Determine the [X, Y] coordinate at the center of the cell enclosing the given text.  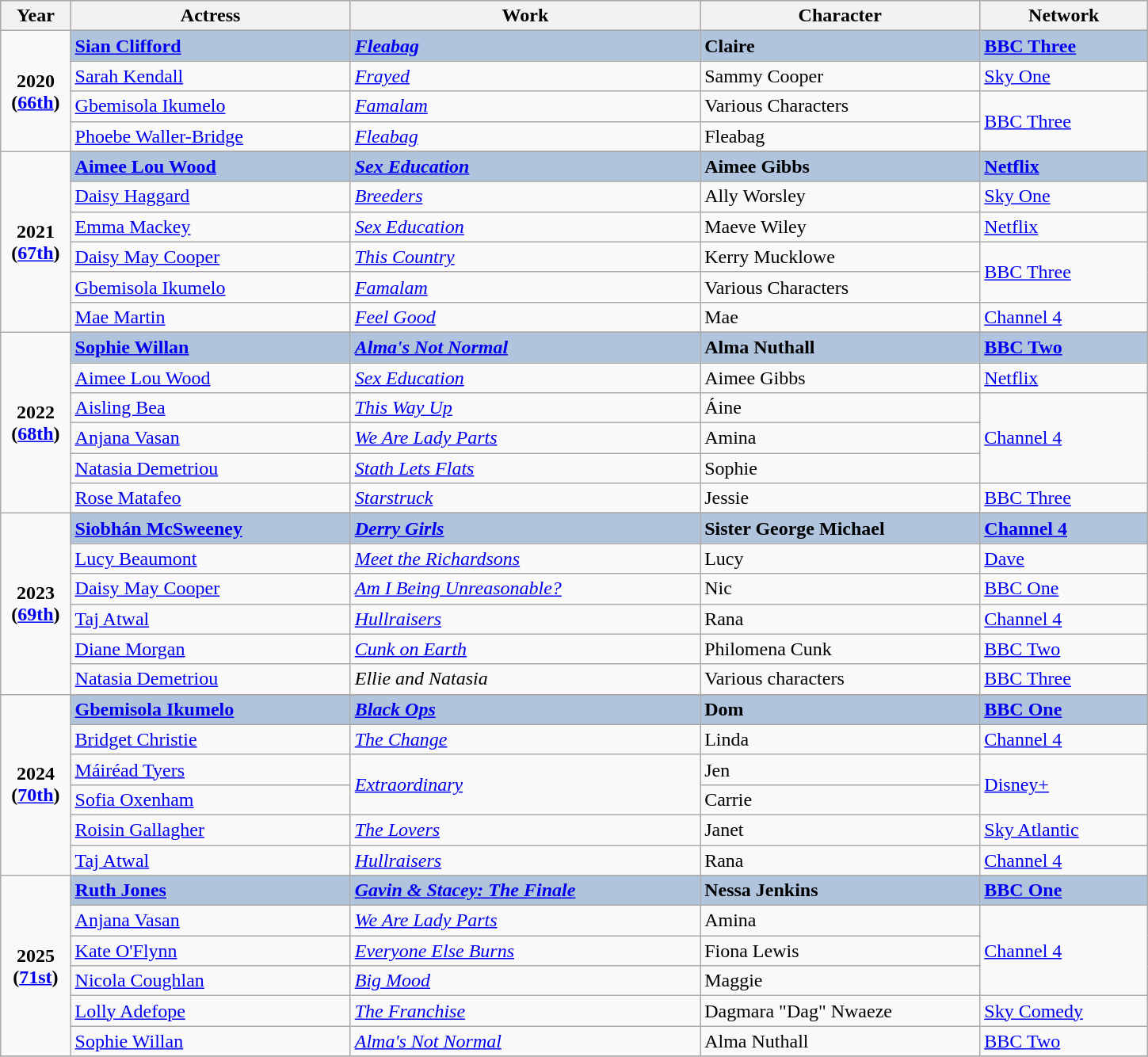
Diane Morgan [211, 649]
Roisin Gallagher [211, 830]
Jen [840, 769]
The Lovers [524, 830]
Dagmara "Dag" Nwaeze [840, 1011]
Phoebe Waller-Bridge [211, 136]
This Way Up [524, 408]
Daisy Haggard [211, 197]
2022 (68th) [36, 422]
Linda [840, 739]
2023 (69th) [36, 604]
Sky Atlantic [1064, 830]
Various characters [840, 679]
Mae Martin [211, 317]
Sofia Oxenham [211, 799]
Breeders [524, 197]
Maggie [840, 981]
Character [840, 16]
Sister George Michael [840, 528]
Mae [840, 317]
Am I Being Unreasonable? [524, 589]
2024 (70th) [36, 784]
Meet the Richardsons [524, 559]
Extraordinary [524, 784]
Sarah Kendall [211, 76]
Feel Good [524, 317]
The Franchise [524, 1011]
Cunk on Earth [524, 649]
Philomena Cunk [840, 649]
The Change [524, 739]
2020 (66th) [36, 91]
Rose Matafeo [211, 498]
Fiona Lewis [840, 951]
Aisling Bea [211, 408]
Lolly Adefope [211, 1011]
Kate O'Flynn [211, 951]
Dave [1064, 559]
Ellie and Natasia [524, 679]
Bridget Christie [211, 739]
Gavin & Stacey: The Finale [524, 891]
Janet [840, 830]
Lucy [840, 559]
Network [1064, 16]
2021 (67th) [36, 242]
Maeve Wiley [840, 227]
Ally Worsley [840, 197]
Nicola Coughlan [211, 981]
Work [524, 16]
Lucy Beaumont [211, 559]
Máiréad Tyers [211, 769]
Carrie [840, 799]
Sky Comedy [1064, 1011]
Sian Clifford [211, 46]
Sophie [840, 468]
Stath Lets Flats [524, 468]
Frayed [524, 76]
Disney+ [1064, 784]
Áine [840, 408]
Siobhán McSweeney [211, 528]
Sammy Cooper [840, 76]
Emma Mackey [211, 227]
Everyone Else Burns [524, 951]
This Country [524, 257]
Jessie [840, 498]
Ruth Jones [211, 891]
Starstruck [524, 498]
Claire [840, 46]
Big Mood [524, 981]
Nic [840, 589]
2025(71st) [36, 966]
Year [36, 16]
Actress [211, 16]
Derry Girls [524, 528]
Kerry Mucklowe [840, 257]
Dom [840, 709]
Nessa Jenkins [840, 891]
Black Ops [524, 709]
